Return the [x, y] coordinate for the center point of the cell that contains the specified text.  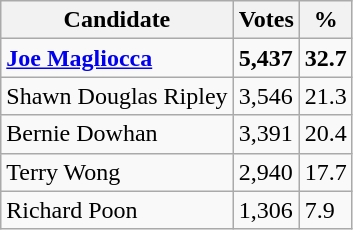
2,940 [266, 172]
20.4 [326, 134]
21.3 [326, 96]
5,437 [266, 58]
3,391 [266, 134]
Candidate [117, 20]
Terry Wong [117, 172]
3,546 [266, 96]
7.9 [326, 210]
32.7 [326, 58]
1,306 [266, 210]
Shawn Douglas Ripley [117, 96]
Richard Poon [117, 210]
Joe Magliocca [117, 58]
% [326, 20]
Votes [266, 20]
Bernie Dowhan [117, 134]
17.7 [326, 172]
